Pinpoint the cell where the given text exists, returning its [x, y] midpoint coordinate. 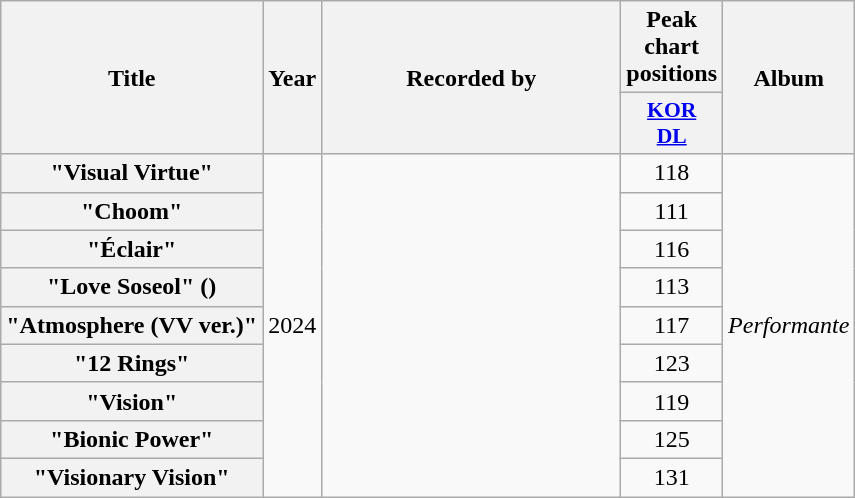
KORDL [672, 124]
116 [672, 249]
"Visual Virtue" [132, 173]
"Visionary Vision" [132, 477]
"Choom" [132, 211]
123 [672, 363]
119 [672, 401]
"Éclair" [132, 249]
"Love Soseol" () [132, 287]
"Atmosphere (VV ver.)" [132, 325]
Recorded by [472, 78]
"Bionic Power" [132, 439]
117 [672, 325]
111 [672, 211]
113 [672, 287]
Performante [789, 326]
Peak chart positions [672, 47]
Title [132, 78]
"Vision" [132, 401]
131 [672, 477]
2024 [292, 326]
Year [292, 78]
125 [672, 439]
"12 Rings" [132, 363]
Album [789, 78]
118 [672, 173]
